Search for the cell housing the specified text and yield its (X, Y) center coordinate. 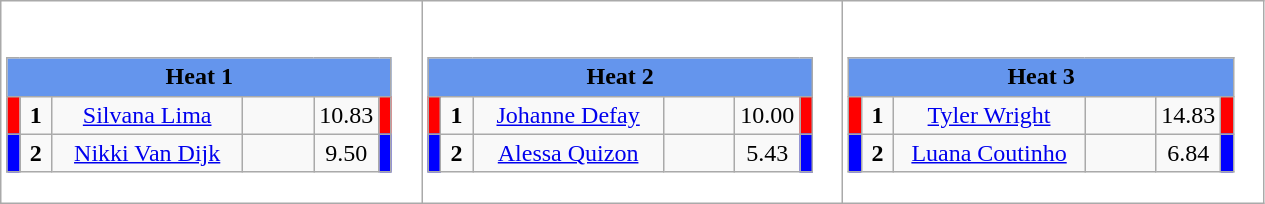
Nikki Van Dijk (148, 153)
Heat 2 1 Johanne Defay 10.00 2 Alessa Quizon 5.43 (632, 102)
Heat 1 1 Silvana Lima 10.83 2 Nikki Van Dijk 9.50 (212, 102)
Heat 3 1 Tyler Wright 14.83 2 Luana Coutinho 6.84 (1054, 102)
9.50 (346, 153)
10.00 (768, 115)
Luana Coutinho (990, 153)
6.84 (1188, 153)
Johanne Defay (568, 115)
10.83 (346, 115)
Heat 1 (199, 77)
Tyler Wright (990, 115)
Heat 3 (1041, 77)
5.43 (768, 153)
Silvana Lima (148, 115)
14.83 (1188, 115)
Heat 2 (620, 77)
Alessa Quizon (568, 153)
